Determine the [X, Y] coordinate at the center of the cell enclosing the given text.  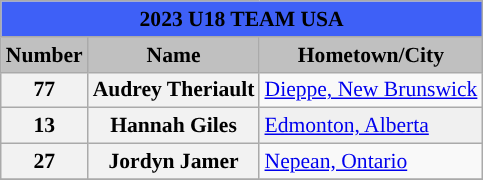
Name [174, 55]
77 [44, 90]
Hannah Giles [174, 126]
Hometown/City [370, 55]
2023 U18 TEAM USA [242, 19]
13 [44, 126]
Nepean, Ontario [370, 162]
Dieppe, New Brunswick [370, 90]
27 [44, 162]
Number [44, 55]
Jordyn Jamer [174, 162]
Audrey Theriault [174, 90]
Edmonton, Alberta [370, 126]
